Output the (x, y) coordinate of the center of the cell containing the given text.  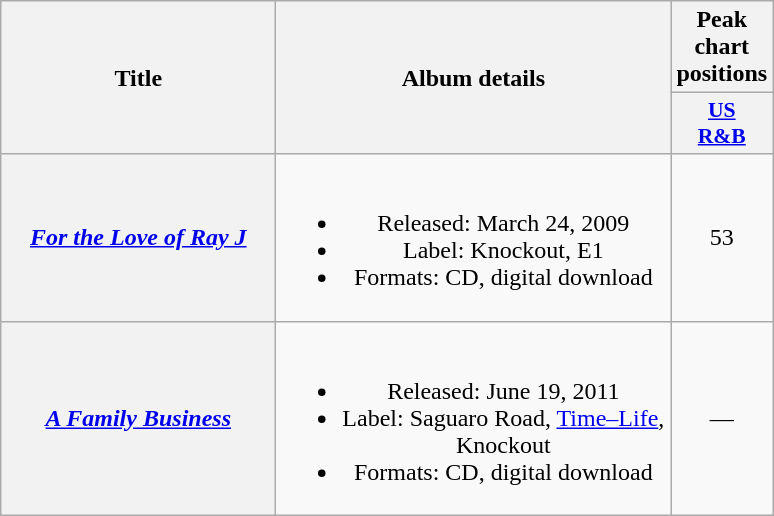
For the Love of Ray J (138, 238)
Title (138, 78)
Released: June 19, 2011Label: Saguaro Road, Time–Life, KnockoutFormats: CD, digital download (474, 418)
Peak chart positions (722, 47)
53 (722, 238)
— (722, 418)
USR&B (722, 124)
Released: March 24, 2009Label: Knockout, E1Formats: CD, digital download (474, 238)
Album details (474, 78)
A Family Business (138, 418)
